Scan for the cell matching the given text and deliver its (x, y) coordinate at center. 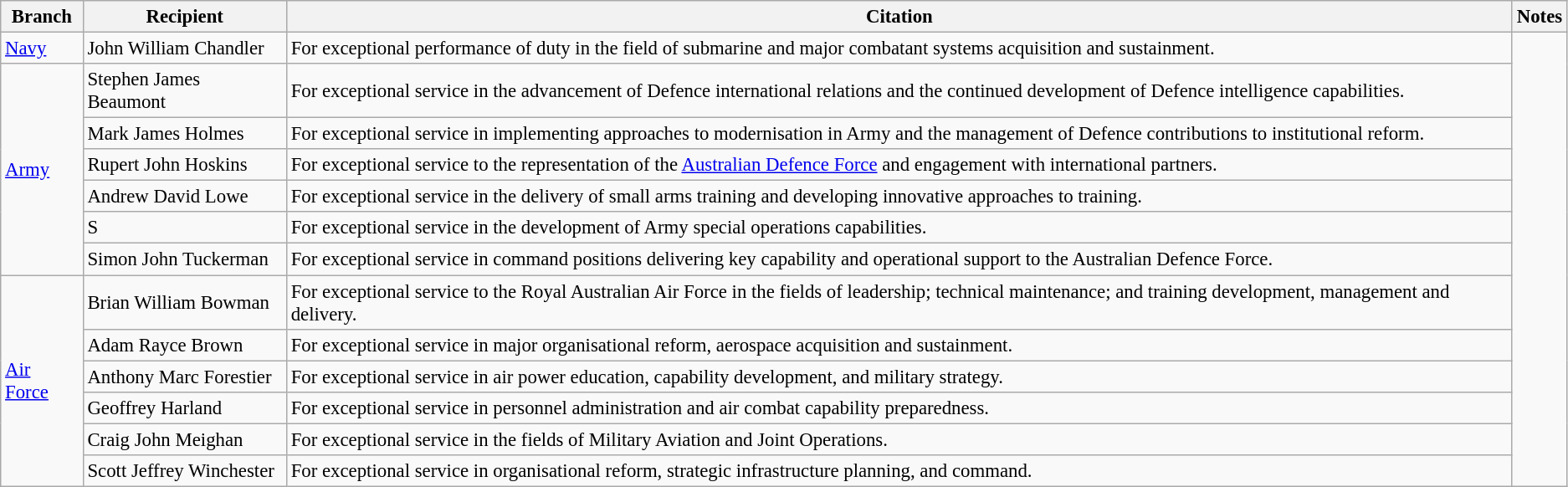
For exceptional service in the fields of Military Aviation and Joint Operations. (899, 439)
Scott Jeffrey Winchester (184, 471)
For exceptional service in the delivery of small arms training and developing innovative approaches to training. (899, 197)
Citation (899, 17)
Air Force (42, 382)
John William Chandler (184, 49)
For exceptional service in implementing approaches to modernisation in Army and the management of Defence contributions to institutional reform. (899, 134)
Adam Rayce Brown (184, 345)
Notes (1540, 17)
Stephen James Beaumont (184, 90)
Craig John Meighan (184, 439)
Branch (42, 17)
For exceptional service to the representation of the Australian Defence Force and engagement with international partners. (899, 165)
S (184, 228)
Andrew David Lowe (184, 197)
Geoffrey Harland (184, 408)
Rupert John Hoskins (184, 165)
Anthony Marc Forestier (184, 377)
Mark James Holmes (184, 134)
Brian William Bowman (184, 303)
For exceptional service in command positions delivering key capability and operational support to the Australian Defence Force. (899, 259)
For exceptional service in the advancement of Defence international relations and the continued development of Defence intelligence capabilities. (899, 90)
For exceptional service in personnel administration and air combat capability preparedness. (899, 408)
For exceptional performance of duty in the field of submarine and major combatant systems acquisition and sustainment. (899, 49)
Army (42, 169)
Simon John Tuckerman (184, 259)
For exceptional service in air power education, capability development, and military strategy. (899, 377)
For exceptional service in the development of Army special operations capabilities. (899, 228)
For exceptional service in organisational reform, strategic infrastructure planning, and command. (899, 471)
Recipient (184, 17)
For exceptional service in major organisational reform, aerospace acquisition and sustainment. (899, 345)
Navy (42, 49)
